Search for the cell housing the specified text and yield its (X, Y) center coordinate. 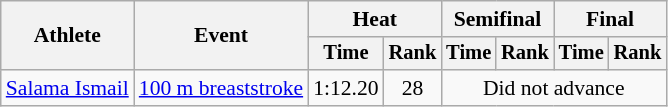
Event (221, 36)
Semifinal (497, 19)
100 m breaststroke (221, 88)
1:12.20 (346, 88)
Final (610, 19)
Salama Ismail (68, 88)
Athlete (68, 36)
Did not advance (554, 88)
Heat (374, 19)
28 (413, 88)
